Return [x, y] of the center of cell containing provided text 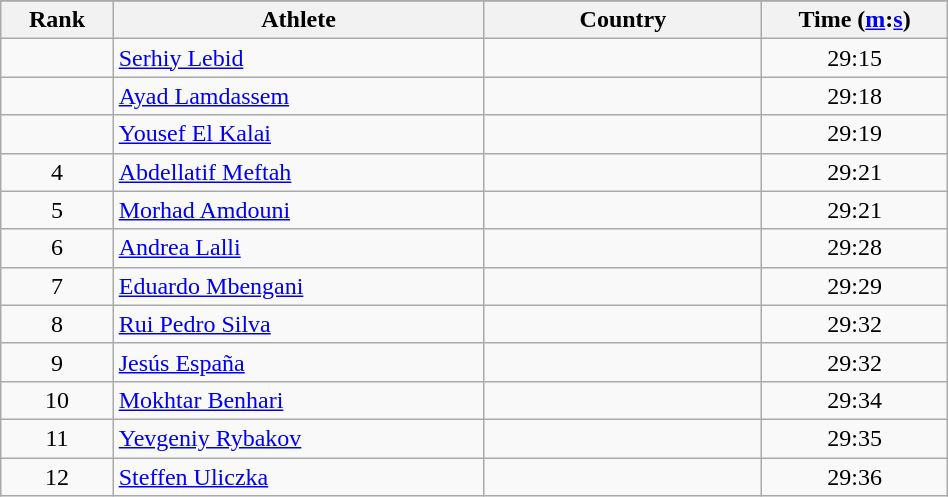
Andrea Lalli [298, 248]
Steffen Uliczka [298, 477]
Rui Pedro Silva [298, 324]
9 [57, 362]
Eduardo Mbengani [298, 286]
4 [57, 172]
7 [57, 286]
Yevgeniy Rybakov [298, 438]
Jesús España [298, 362]
Mokhtar Benhari [298, 400]
11 [57, 438]
Yousef El Kalai [298, 134]
5 [57, 210]
Morhad Amdouni [298, 210]
29:18 [854, 96]
29:36 [854, 477]
8 [57, 324]
29:15 [854, 58]
Athlete [298, 20]
Abdellatif Meftah [298, 172]
29:34 [854, 400]
10 [57, 400]
29:28 [854, 248]
29:29 [854, 286]
29:19 [854, 134]
6 [57, 248]
Country [623, 20]
Time (m:s) [854, 20]
Serhiy Lebid [298, 58]
Rank [57, 20]
Ayad Lamdassem [298, 96]
12 [57, 477]
29:35 [854, 438]
